Pinpoint the cell where the given text exists, returning its (X, Y) midpoint coordinate. 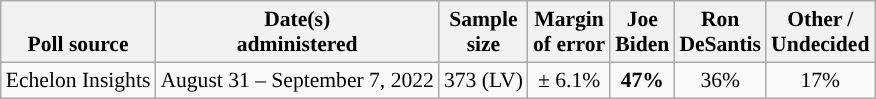
RonDeSantis (720, 32)
373 (LV) (484, 80)
Echelon Insights (78, 80)
47% (642, 80)
36% (720, 80)
August 31 – September 7, 2022 (297, 80)
Poll source (78, 32)
Marginof error (569, 32)
Other /Undecided (820, 32)
Date(s)administered (297, 32)
± 6.1% (569, 80)
17% (820, 80)
Samplesize (484, 32)
JoeBiden (642, 32)
